Search for the cell housing the specified text and yield its (x, y) center coordinate. 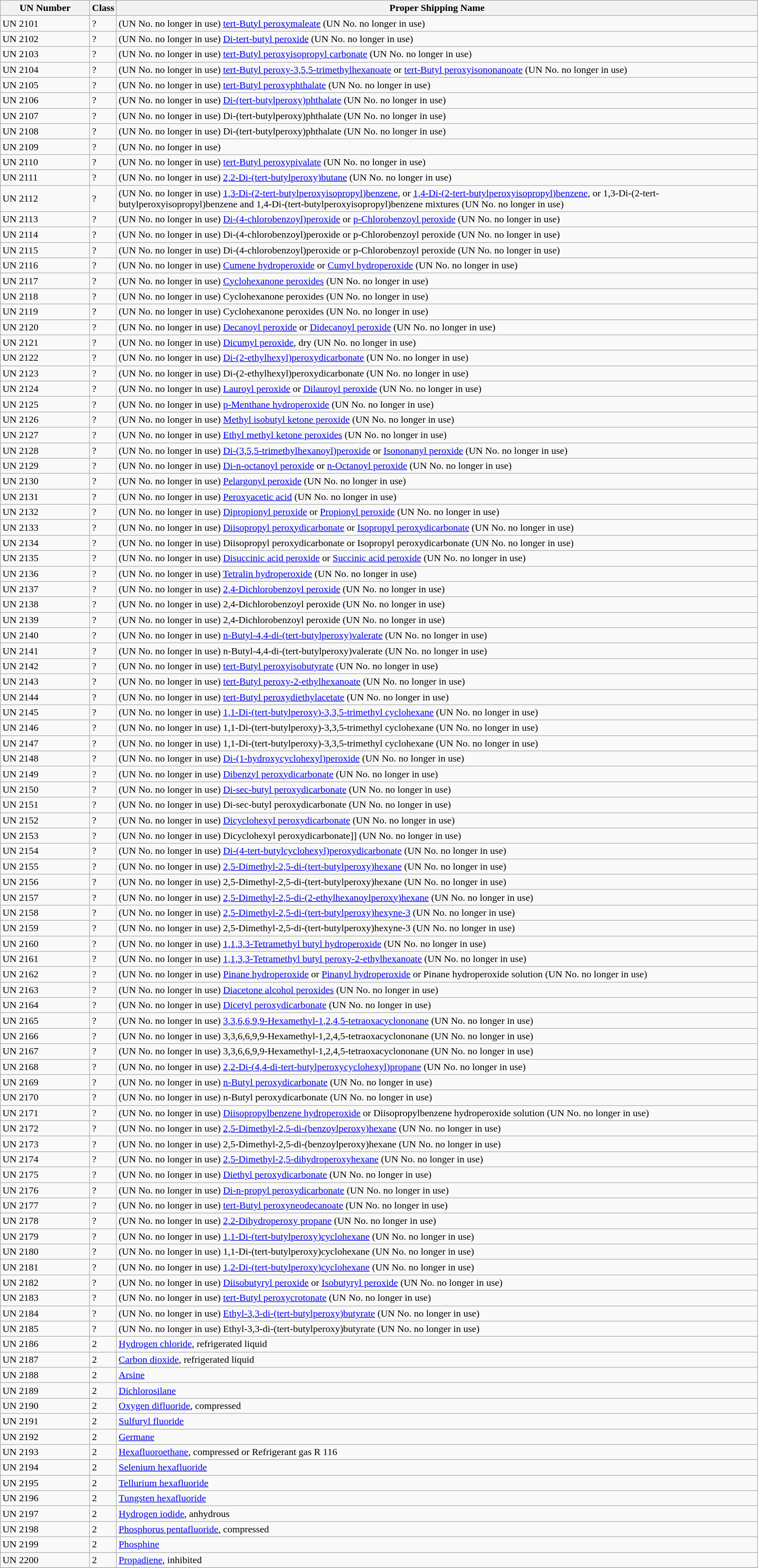
(UN No. no longer in use) tert-Butyl peroxycrotonate (UN No. no longer in use) (437, 1298)
(UN No. no longer in use) Methyl isobutyl ketone peroxide (UN No. no longer in use) (437, 419)
(UN No. no longer in use) tert-Butyl peroxypivalate (UN No. no longer in use) (437, 162)
(UN No. no longer in use) Di-n-octanoyl peroxide or n-Octanoyl peroxide (UN No. no longer in use) (437, 466)
(UN No. no longer in use) 1,1,3,3-Tetramethyl butyl peroxy-2-ethylhexanoate (UN No. no longer in use) (437, 959)
UN 2114 (45, 235)
UN 2146 (45, 728)
(UN No. no longer in use) tert-Butyl peroxyphthalate (UN No. no longer in use) (437, 85)
UN 2175 (45, 1174)
(UN No. no longer in use) 1,2-Di-(tert-butylperoxy)cyclohexane (UN No. no longer in use) (437, 1267)
UN 2125 (45, 404)
UN 2141 (45, 651)
UN 2127 (45, 435)
(UN No. no longer in use) tert-Butyl peroxyisobutyrate (UN No. no longer in use) (437, 666)
Oxygen difluoride, compressed (437, 1406)
Class (103, 8)
UN 2173 (45, 1144)
UN 2190 (45, 1406)
UN 2140 (45, 635)
UN 2181 (45, 1267)
(UN No. no longer in use) Dibenzyl peroxydicarbonate (UN No. no longer in use) (437, 774)
(UN No. no longer in use) Dicumyl peroxide, dry (UN No. no longer in use) (437, 343)
UN 2198 (45, 1529)
(UN No. no longer in use) Pelargonyl peroxide (UN No. no longer in use) (437, 481)
(UN No. no longer in use) Diisobutyryl peroxide or Isobutyryl peroxide (UN No. no longer in use) (437, 1283)
UN 2130 (45, 481)
UN 2145 (45, 713)
UN 2105 (45, 85)
UN 2151 (45, 805)
UN 2196 (45, 1498)
(UN No. no longer in use) Di-n-propyl peroxydicarbonate (UN No. no longer in use) (437, 1190)
Propadiene, inhibited (437, 1560)
UN 2186 (45, 1344)
Hydrogen chloride, refrigerated liquid (437, 1344)
UN 2136 (45, 574)
UN 2188 (45, 1375)
UN 2165 (45, 1021)
UN 2194 (45, 1468)
UN 2139 (45, 620)
UN 2191 (45, 1421)
(UN No. no longer in use) Cumene hydroperoxide or Cumyl hydroperoxide (UN No. no longer in use) (437, 266)
UN 2117 (45, 281)
UN 2121 (45, 343)
Arsine (437, 1375)
UN 2101 (45, 23)
UN 2195 (45, 1483)
UN 2197 (45, 1514)
Tungsten hexafluoride (437, 1498)
(UN No. no longer in use) Pinane hydroperoxide or Pinanyl hydroperoxide or Pinane hydroperoxide solution (UN No. no longer in use) (437, 974)
UN 2167 (45, 1051)
(UN No. no longer in use) Dicyclohexyl peroxydicarbonate (UN No. no longer in use) (437, 820)
UN 2159 (45, 928)
(UN No. no longer in use) Dipropionyl peroxide or Propionyl peroxide (UN No. no longer in use) (437, 512)
(UN No. no longer in use) (437, 147)
UN 2160 (45, 944)
(UN No. no longer in use) Disuccinic acid peroxide or Succinic acid peroxide (UN No. no longer in use) (437, 558)
UN 2133 (45, 528)
UN 2131 (45, 497)
UN 2152 (45, 820)
UN 2154 (45, 851)
UN 2184 (45, 1313)
UN 2118 (45, 296)
UN 2185 (45, 1329)
UN 2104 (45, 70)
UN 2135 (45, 558)
UN 2182 (45, 1283)
UN 2177 (45, 1206)
Carbon dioxide, refrigerated liquid (437, 1360)
(UN No. no longer in use) 1,1,3,3-Tetramethyl butyl hydroperoxide (UN No. no longer in use) (437, 944)
UN 2111 (45, 177)
(UN No. no longer in use) Di-tert-butyl peroxide (UN No. no longer in use) (437, 39)
(UN No. no longer in use) Dicyclohexyl peroxydicarbonate]] (UN No. no longer in use) (437, 836)
(UN No. no longer in use) 2,2-Di-(tert-butylperoxy)butane (UN No. no longer in use) (437, 177)
UN 2134 (45, 543)
UN 2143 (45, 681)
UN 2172 (45, 1128)
(UN No. no longer in use) Peroxyacetic acid (UN No. no longer in use) (437, 497)
Hexafluoroethane, compressed or Refrigerant gas R 116 (437, 1452)
UN 2108 (45, 131)
(UN No. no longer in use) 2,2-Di-(4,4-di-tert-butylperoxycyclohexyl)propane (UN No. no longer in use) (437, 1067)
UN 2129 (45, 466)
UN 2120 (45, 327)
UN Number (45, 8)
UN 2179 (45, 1236)
UN 2183 (45, 1298)
UN 2137 (45, 589)
(UN No. no longer in use) 2,2-Dihydroperoxy propane (UN No. no longer in use) (437, 1221)
UN 2144 (45, 697)
UN 2156 (45, 882)
UN 2102 (45, 39)
UN 2116 (45, 266)
UN 2115 (45, 250)
UN 2180 (45, 1252)
UN 2187 (45, 1360)
UN 2149 (45, 774)
UN 2157 (45, 897)
(UN No. no longer in use) Di-(3,5,5-trimethylhexanoyl)peroxide or Isononanyl peroxide (UN No. no longer in use) (437, 451)
UN 2164 (45, 1005)
(UN No. no longer in use) tert-Butyl peroxydiethylacetate (UN No. no longer in use) (437, 697)
UN 2161 (45, 959)
UN 2103 (45, 54)
UN 2192 (45, 1437)
UN 2124 (45, 389)
UN 2142 (45, 666)
UN 2162 (45, 974)
(UN No. no longer in use) Dicetyl peroxydicarbonate (UN No. no longer in use) (437, 1005)
Tellurium hexafluoride (437, 1483)
(UN No. no longer in use) Decanoyl peroxide or Didecanoyl peroxide (UN No. no longer in use) (437, 327)
UN 2193 (45, 1452)
(UN No. no longer in use) p-Menthane hydroperoxide (UN No. no longer in use) (437, 404)
UN 2113 (45, 219)
UN 2169 (45, 1082)
UN 2123 (45, 373)
UN 2158 (45, 913)
(UN No. no longer in use) tert-Butyl peroxymaleate (UN No. no longer in use) (437, 23)
(UN No. no longer in use) Lauroyl peroxide or Dilauroyl peroxide (UN No. no longer in use) (437, 389)
(UN No. no longer in use) Tetralin hydroperoxide (UN No. no longer in use) (437, 574)
UN 2148 (45, 759)
UN 2132 (45, 512)
UN 2106 (45, 100)
(UN No. no longer in use) tert-Butyl peroxy-3,5,5-trimethylhexanoate or tert-Butyl peroxyisononanoate (UN No. no longer in use) (437, 70)
UN 2147 (45, 743)
Dichlorosilane (437, 1390)
UN 2138 (45, 604)
UN 2178 (45, 1221)
UN 2110 (45, 162)
UN 2170 (45, 1098)
UN 2189 (45, 1390)
Phosphorus pentafluoride, compressed (437, 1529)
Phosphine (437, 1545)
(UN No. no longer in use) 2,5-Dimethyl-2,5-dihydroperoxyhexane (UN No. no longer in use) (437, 1159)
(UN No. no longer in use) Diisopropylbenzene hydroperoxide or Diisopropylbenzene hydroperoxide solution (UN No. no longer in use) (437, 1113)
UN 2166 (45, 1036)
(UN No. no longer in use) Diacetone alcohol peroxides (UN No. no longer in use) (437, 990)
UN 2155 (45, 866)
UN 2168 (45, 1067)
UN 2150 (45, 789)
Hydrogen iodide, anhydrous (437, 1514)
UN 2119 (45, 312)
Sulfuryl fluoride (437, 1421)
Germane (437, 1437)
UN 2126 (45, 419)
UN 2174 (45, 1159)
(UN No. no longer in use) Ethyl methyl ketone peroxides (UN No. no longer in use) (437, 435)
Selenium hexafluoride (437, 1468)
UN 2112 (45, 198)
UN 2199 (45, 1545)
UN 2171 (45, 1113)
UN 2163 (45, 990)
(UN No. no longer in use) Diethyl peroxydicarbonate (UN No. no longer in use) (437, 1174)
UN 2200 (45, 1560)
(UN No. no longer in use) Di-(1-hydroxycyclohexyl)peroxide (UN No. no longer in use) (437, 759)
UN 2176 (45, 1190)
UN 2109 (45, 147)
(UN No. no longer in use) tert-Butyl peroxy-2-ethylhexanoate (UN No. no longer in use) (437, 681)
UN 2122 (45, 358)
(UN No. no longer in use) tert-Butyl peroxyneodecanoate (UN No. no longer in use) (437, 1206)
(UN No. no longer in use) Di-(4-tert-butylcyclohexyl)peroxydicarbonate (UN No. no longer in use) (437, 851)
UN 2107 (45, 116)
UN 2153 (45, 836)
(UN No. no longer in use) tert-Butyl peroxyisopropyl carbonate (UN No. no longer in use) (437, 54)
Proper Shipping Name (437, 8)
(UN No. no longer in use) 2,5-Dimethyl-2,5-di-(2-ethylhexanoylperoxy)hexane (UN No. no longer in use) (437, 897)
UN 2128 (45, 451)
